Pinpoint the cell where the given text exists, returning its [x, y] midpoint coordinate. 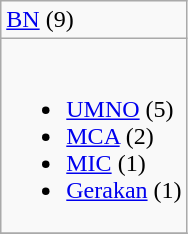
BN (9) [94, 20]
UMNO (5) MCA (2) MIC (1) Gerakan (1) [94, 136]
